Detect which cell encompasses the target text, then output its [X, Y] center coordinate. 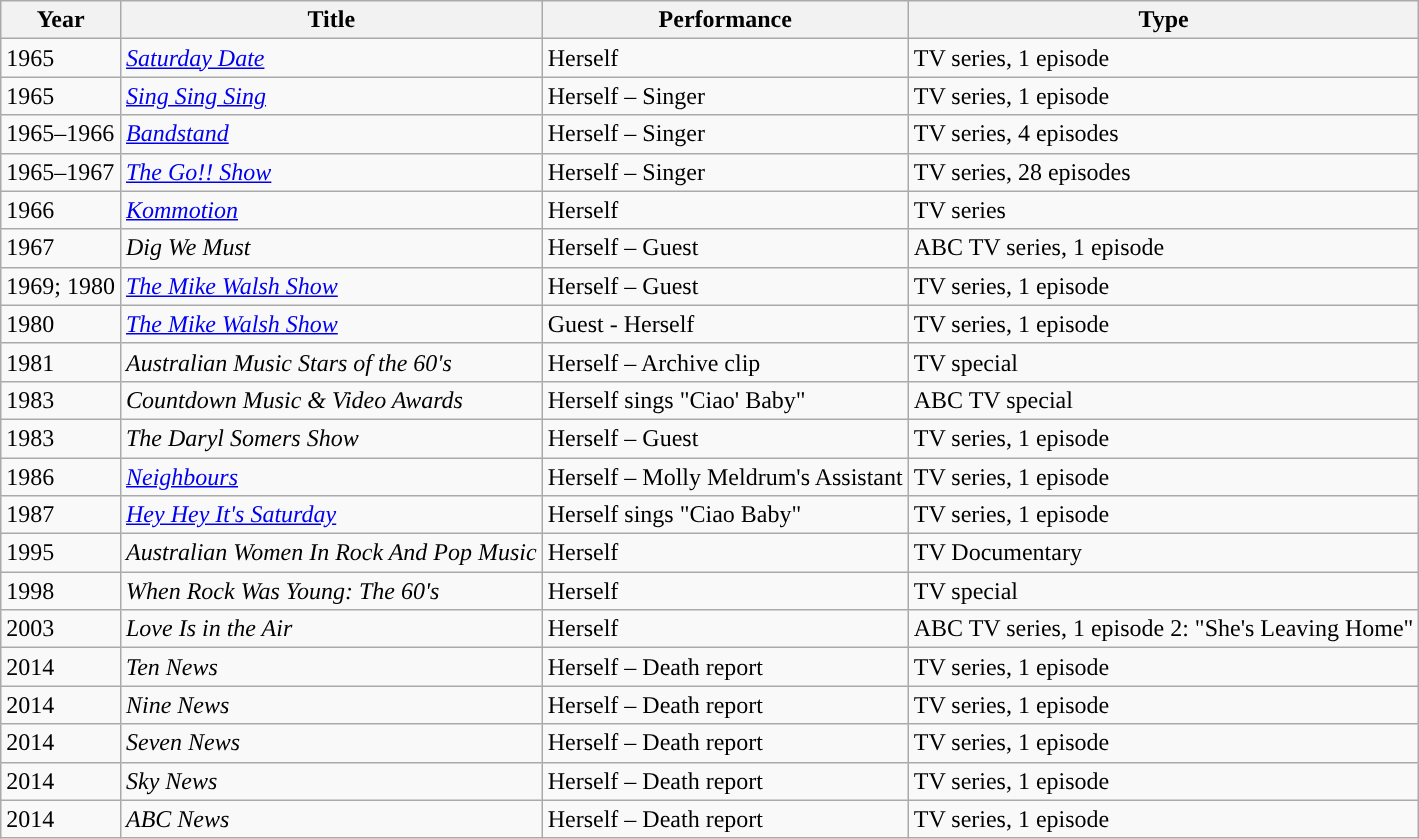
Sing Sing Sing [331, 96]
ABC TV series, 1 episode 2: "She's Leaving Home" [1164, 629]
Seven News [331, 743]
The Daryl Somers Show [331, 438]
Neighbours [331, 477]
Bandstand [331, 134]
The Go!! Show [331, 172]
ABC TV special [1164, 400]
1965–1967 [61, 172]
Year [61, 20]
Saturday Date [331, 58]
Herself – Molly Meldrum's Assistant [725, 477]
TV series, 4 episodes [1164, 134]
Guest - Herself [725, 324]
Hey Hey It's Saturday [331, 515]
Performance [725, 20]
1986 [61, 477]
TV series [1164, 210]
1995 [61, 553]
Type [1164, 20]
ABC News [331, 819]
Australian Women In Rock And Pop Music [331, 553]
Australian Music Stars of the 60's [331, 362]
ABC TV series, 1 episode [1164, 248]
Ten News [331, 667]
Nine News [331, 705]
Kommotion [331, 210]
When Rock Was Young: The 60's [331, 591]
1969; 1980 [61, 286]
Love Is in the Air [331, 629]
1981 [61, 362]
1987 [61, 515]
Sky News [331, 781]
1980 [61, 324]
Herself sings "Ciao' Baby" [725, 400]
Countdown Music & Video Awards [331, 400]
Herself – Archive clip [725, 362]
1966 [61, 210]
TV series, 28 episodes [1164, 172]
Title [331, 20]
2003 [61, 629]
1998 [61, 591]
Herself sings "Ciao Baby" [725, 515]
Dig We Must [331, 248]
1967 [61, 248]
TV Documentary [1164, 553]
1965–1966 [61, 134]
